Locate the cell with the specified text and output its (X, Y) center coordinate. 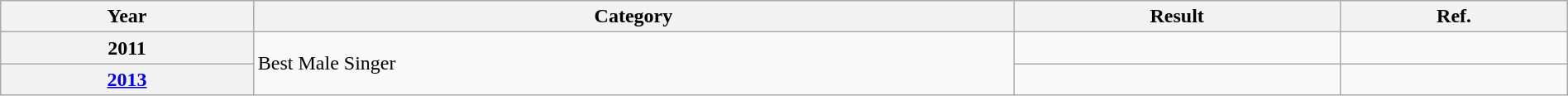
2013 (127, 79)
Result (1178, 17)
2011 (127, 48)
Best Male Singer (633, 64)
Ref. (1454, 17)
Category (633, 17)
Year (127, 17)
